Determine the (x, y) coordinate at the center of the cell enclosing the given text.  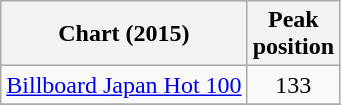
Chart (2015) (124, 34)
133 (293, 85)
Peakposition (293, 34)
Billboard Japan Hot 100 (124, 85)
